Capture the cell that displays the provided text and extract its [x, y] central coordinate. 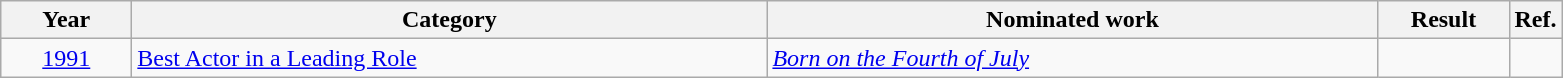
Best Actor in a Leading Role [450, 58]
Nominated work [1072, 20]
Born on the Fourth of July [1072, 58]
1991 [66, 58]
Year [66, 20]
Ref. [1536, 20]
Category [450, 20]
Result [1444, 20]
